Extract the [X, Y] coordinate from the center of the cell holding the provided text.  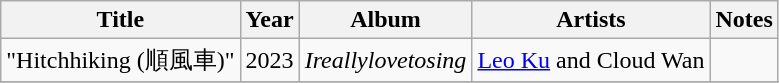
Ireallylovetosing [386, 60]
Album [386, 20]
2023 [270, 60]
Notes [744, 20]
Year [270, 20]
Artists [591, 20]
Title [120, 20]
"Hitchhiking (順風車)" [120, 60]
Leo Ku and Cloud Wan [591, 60]
